Determine the (x, y) coordinate at the center of the cell enclosing the given text.  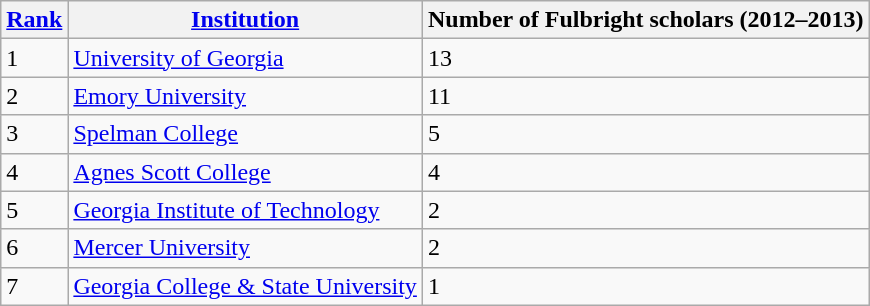
Rank (34, 20)
7 (34, 286)
Agnes Scott College (246, 172)
3 (34, 134)
6 (34, 248)
Georgia Institute of Technology (246, 210)
Number of Fulbright scholars (2012–2013) (646, 20)
Spelman College (246, 134)
13 (646, 58)
Emory University (246, 96)
University of Georgia (246, 58)
11 (646, 96)
Mercer University (246, 248)
Georgia College & State University (246, 286)
Institution (246, 20)
